From the cell containing the given text, extract its center point as [X, Y] coordinate. 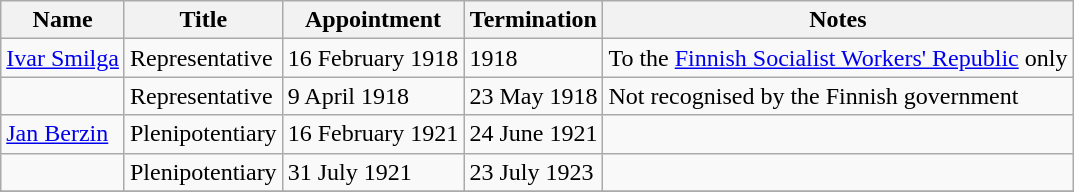
Title [203, 20]
16 February 1921 [373, 134]
Termination [534, 20]
1918 [534, 58]
Appointment [373, 20]
Not recognised by the Finnish government [838, 96]
To the Finnish Socialist Workers' Republic only [838, 58]
Notes [838, 20]
24 June 1921 [534, 134]
23 May 1918 [534, 96]
Jan Berzin [63, 134]
16 February 1918 [373, 58]
Name [63, 20]
Ivar Smilga [63, 58]
23 July 1923 [534, 172]
9 April 1918 [373, 96]
31 July 1921 [373, 172]
